Locate the cell with the specified text and output its [x, y] center coordinate. 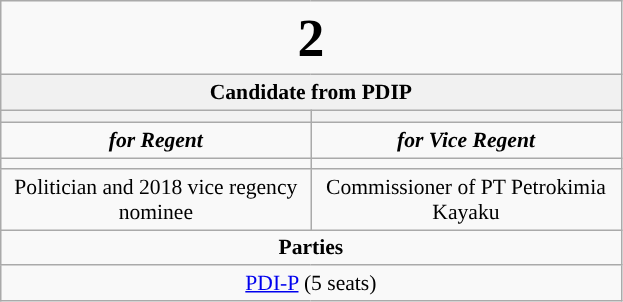
for Regent [156, 141]
2 [311, 38]
Commissioner of PT Petrokimia Kayaku [466, 200]
for Vice Regent [466, 141]
PDI-P (5 seats) [311, 284]
Politician and 2018 vice regency nominee [156, 200]
Parties [311, 248]
Candidate from PDIP [311, 92]
